Detect which cell encompasses the target text, then output its [x, y] center coordinate. 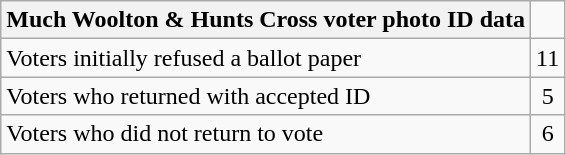
Voters who did not return to vote [266, 134]
Voters initially refused a ballot paper [266, 58]
6 [548, 134]
5 [548, 96]
Voters who returned with accepted ID [266, 96]
11 [548, 58]
Much Woolton & Hunts Cross voter photo ID data [266, 20]
